Search for the cell housing the specified text and yield its [x, y] center coordinate. 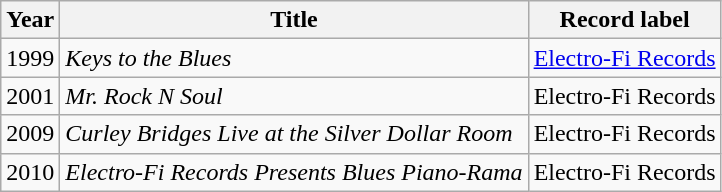
Record label [624, 20]
2009 [30, 134]
2010 [30, 172]
Electro-Fi Records Presents Blues Piano-Rama [294, 172]
Mr. Rock N Soul [294, 96]
Curley Bridges Live at the Silver Dollar Room [294, 134]
Year [30, 20]
Keys to the Blues [294, 58]
1999 [30, 58]
2001 [30, 96]
Title [294, 20]
